For the text-containing cell, return its midpoint in (X, Y) coordinate format. 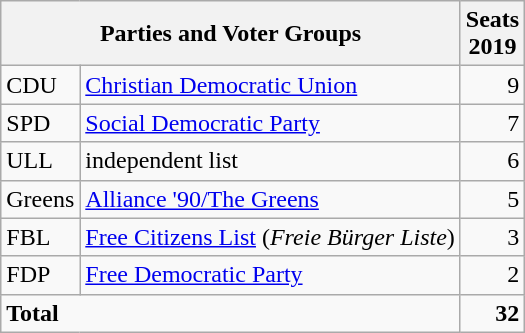
2 (492, 275)
FDP (40, 275)
7 (492, 123)
FBL (40, 237)
Parties and Voter Groups (231, 34)
independent list (270, 161)
32 (492, 313)
Free Democratic Party (270, 275)
SPD (40, 123)
Greens (40, 199)
Christian Democratic Union (270, 85)
3 (492, 237)
CDU (40, 85)
ULL (40, 161)
Social Democratic Party (270, 123)
6 (492, 161)
Alliance '90/The Greens (270, 199)
Free Citizens List (Freie Bürger Liste) (270, 237)
Total (231, 313)
Seats2019 (492, 34)
9 (492, 85)
5 (492, 199)
